Scan for the cell matching the given text and deliver its [x, y] coordinate at center. 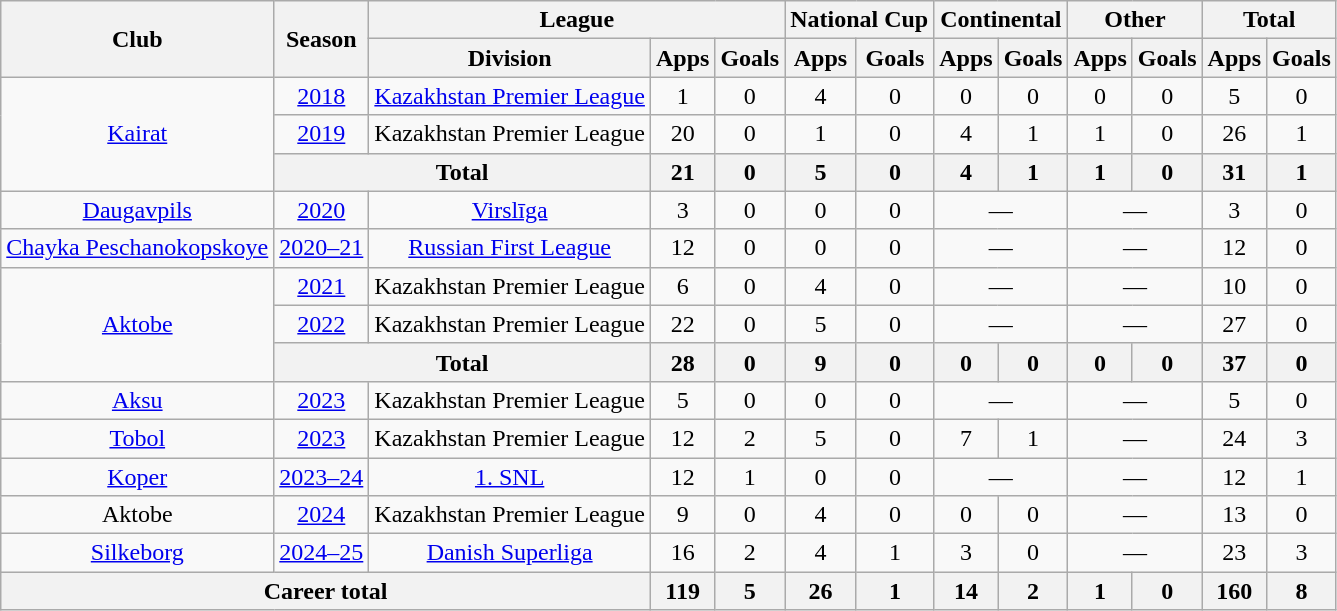
2019 [322, 134]
Chayka Peschanokopskoye [138, 248]
21 [682, 172]
20 [682, 134]
7 [966, 438]
2022 [322, 324]
Aksu [138, 400]
37 [1234, 362]
2021 [322, 286]
Other [1135, 20]
28 [682, 362]
2020 [322, 210]
National Cup [860, 20]
22 [682, 324]
Kairat [138, 134]
2020–21 [322, 248]
Danish Superliga [510, 553]
8 [1302, 591]
10 [1234, 286]
Career total [326, 591]
Tobol [138, 438]
1. SNL [510, 477]
27 [1234, 324]
16 [682, 553]
6 [682, 286]
Silkeborg [138, 553]
2018 [322, 96]
2023–24 [322, 477]
31 [1234, 172]
13 [1234, 515]
Season [322, 39]
119 [682, 591]
160 [1234, 591]
23 [1234, 553]
League [577, 20]
2024 [322, 515]
Koper [138, 477]
Club [138, 39]
Daugavpils [138, 210]
Virslīga [510, 210]
14 [966, 591]
24 [1234, 438]
Continental [1001, 20]
Division [510, 58]
2024–25 [322, 553]
Russian First League [510, 248]
